From the cell containing the given text, extract its center point as (x, y) coordinate. 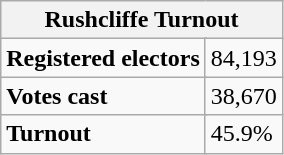
Votes cast (104, 96)
Rushcliffe Turnout (142, 20)
Turnout (104, 134)
45.9% (244, 134)
38,670 (244, 96)
84,193 (244, 58)
Registered electors (104, 58)
